Output the [x, y] coordinate of the center of the cell containing the given text.  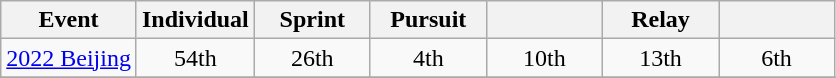
10th [544, 58]
Event [69, 20]
Pursuit [428, 20]
Relay [660, 20]
13th [660, 58]
26th [312, 58]
Sprint [312, 20]
Individual [195, 20]
54th [195, 58]
6th [777, 58]
4th [428, 58]
2022 Beijing [69, 58]
